Find where the given text appears and provide that cell's center as [X, Y] coordinate. 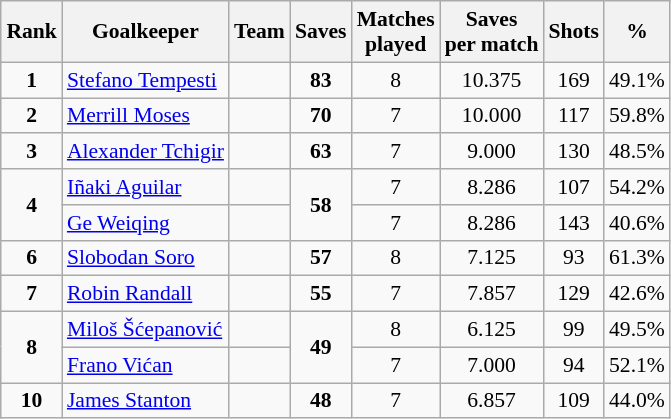
63 [321, 152]
7.857 [492, 294]
Robin Randall [146, 294]
6 [32, 258]
42.6% [637, 294]
10.000 [492, 116]
3 [32, 152]
7.000 [492, 365]
44.0% [637, 401]
55 [321, 294]
6.857 [492, 401]
99 [574, 330]
Team [260, 32]
49 [321, 348]
Slobodan Soro [146, 258]
54.2% [637, 187]
6.125 [492, 330]
Stefano Tempesti [146, 80]
4 [32, 204]
9.000 [492, 152]
2 [32, 116]
Matchesplayed [396, 32]
Ge Weiqing [146, 223]
93 [574, 258]
Savesper match [492, 32]
52.1% [637, 365]
117 [574, 116]
129 [574, 294]
107 [574, 187]
Iñaki Aguilar [146, 187]
Saves [321, 32]
169 [574, 80]
Alexander Tchigir [146, 152]
10.375 [492, 80]
40.6% [637, 223]
49.5% [637, 330]
1 [32, 80]
94 [574, 365]
Miloš Šćepanović [146, 330]
10 [32, 401]
48.5% [637, 152]
Shots [574, 32]
Frano Vićan [146, 365]
130 [574, 152]
61.3% [637, 258]
7.125 [492, 258]
70 [321, 116]
58 [321, 204]
Goalkeeper [146, 32]
% [637, 32]
49.1% [637, 80]
48 [321, 401]
Rank [32, 32]
Merrill Moses [146, 116]
83 [321, 80]
109 [574, 401]
57 [321, 258]
143 [574, 223]
James Stanton [146, 401]
59.8% [637, 116]
